Extract the [x, y] coordinate from the center of the cell holding the provided text.  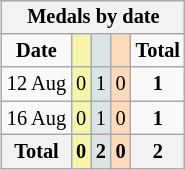
Date [36, 51]
12 Aug [36, 84]
Medals by date [94, 17]
16 Aug [36, 118]
